Locate the cell with the specified text and output its [x, y] center coordinate. 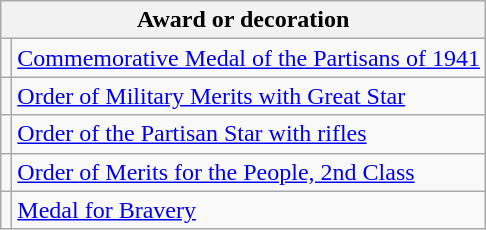
Medal for Bravery [249, 210]
Award or decoration [244, 20]
Commemorative Medal of the Partisans of 1941 [249, 58]
Order of Military Merits with Great Star [249, 96]
Order of the Partisan Star with rifles [249, 134]
Order of Merits for the People, 2nd Class [249, 172]
